Find where the given text appears and provide that cell's center as [X, Y] coordinate. 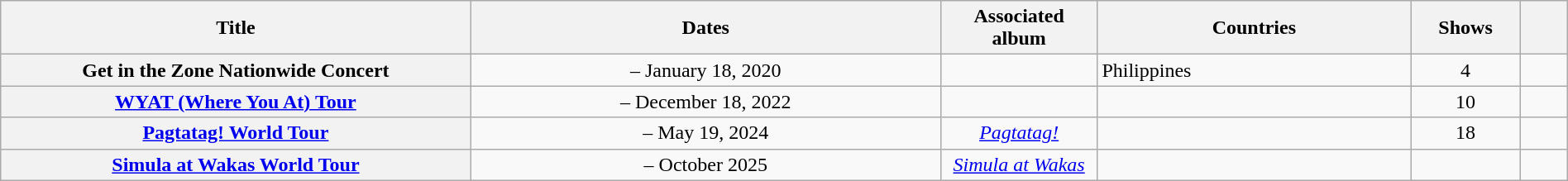
Simula at Wakas World Tour [236, 164]
10 [1465, 102]
Pagtatag! World Tour [236, 133]
– January 18, 2020 [705, 70]
– December 18, 2022 [705, 102]
Pagtatag! [1019, 133]
Simula at Wakas [1019, 164]
Dates [705, 28]
Shows [1465, 28]
18 [1465, 133]
4 [1465, 70]
– October 2025 [705, 164]
Associated album [1019, 28]
– May 19, 2024 [705, 133]
Countries [1254, 28]
Title [236, 28]
Get in the Zone Nationwide Concert [236, 70]
Philippines [1254, 70]
WYAT (Where You At) Tour [236, 102]
